Search for the cell housing the specified text and yield its [x, y] center coordinate. 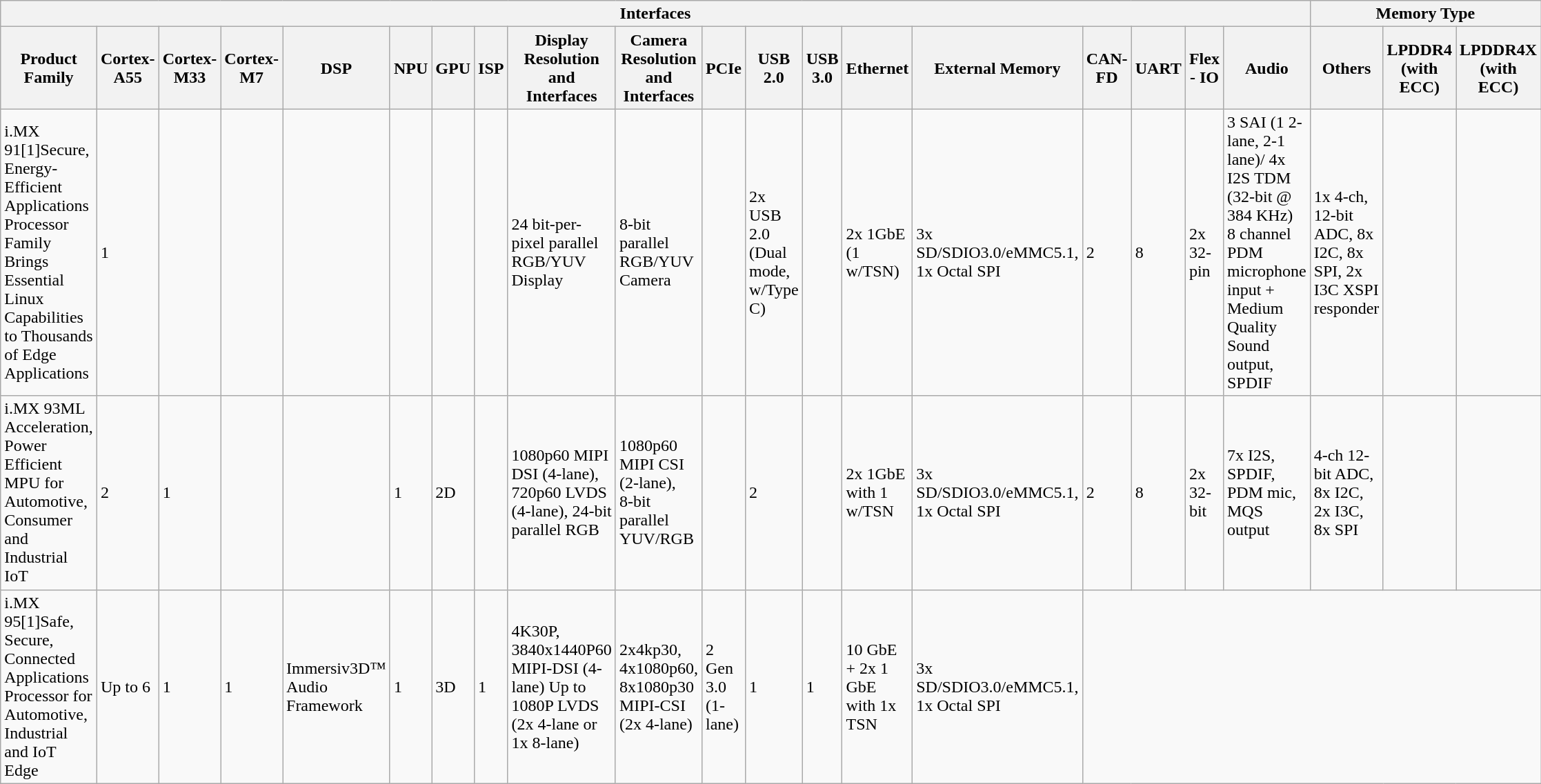
Flex - IO [1204, 68]
2x 1GbE with 1 w/TSN [877, 492]
8-bit parallel RGB/YUV Camera [658, 252]
Audio [1266, 68]
Up to 6 [128, 687]
2x 1GbE (1 w/TSN) [877, 252]
Others [1346, 68]
1x 4-ch, 12-bit ADC, 8x I2C, 8x SPI, 2x I3C XSPI responder [1346, 252]
GPU [453, 68]
USB 2.0 [774, 68]
i.MX 95[1]Safe, Secure, Connected Applications Processor for Automotive, Industrial and IoT Edge [49, 687]
1080p60 MIPI CSI (2-lane),8-bit parallel YUV/RGB [658, 492]
2x USB 2.0 (Dual mode, w/Type C) [774, 252]
UART [1158, 68]
2x 32-bit [1204, 492]
Cortex-A55 [128, 68]
Cortex-M33 [190, 68]
Interfaces [655, 14]
2x4kp30, 4x1080p60,8x1080p30 MIPI-CSI (2x 4-lane) [658, 687]
7x I2S, SPDIF, PDM mic, MQS output [1266, 492]
2x 32-pin [1204, 252]
Ethernet [877, 68]
External Memory [997, 68]
4-ch 12-bit ADC,8x I2C, 2x I3C, 8x SPI [1346, 492]
NPU [410, 68]
10 GbE + 2x 1 GbE with 1x TSN [877, 687]
ISP [491, 68]
Product Family [49, 68]
CAN-FD [1106, 68]
USB 3.0 [822, 68]
3 SAI (1 2-lane, 2-1 lane)/ 4x I2S TDM (32-bit @ 384 KHz)8 channel PDM microphone input + Medium Quality Sound output, SPDIF [1266, 252]
4K30P,3840x1440P60 MIPI-DSI (4-lane) Up to 1080P LVDS (2x 4-lane or 1x 8-lane) [561, 687]
Memory Type [1425, 14]
2D [453, 492]
Cortex-M7 [252, 68]
i.MX 91[1]Secure, Energy-Efficient Applications Processor Family Brings Essential Linux Capabilities to Thousands of Edge Applications [49, 252]
Camera Resolution and Interfaces [658, 68]
3D [453, 687]
24 bit-per-pixel parallel RGB/YUV Display [561, 252]
i.MX 93ML Acceleration, Power Efficient MPU for Automotive, Consumer and Industrial IoT [49, 492]
1080p60 MIPI DSI (4-lane),720p60 LVDS (4-lane), 24-bit parallel RGB [561, 492]
Immersiv3D™ Audio Framework [337, 687]
2 Gen 3.0 (1-lane) [723, 687]
LPDDR4 (with ECC) [1420, 68]
LPDDR4X (with ECC) [1498, 68]
PCIe [723, 68]
Display Resolution and Interfaces [561, 68]
DSP [337, 68]
